Locate the cell with the specified text and output its (X, Y) center coordinate. 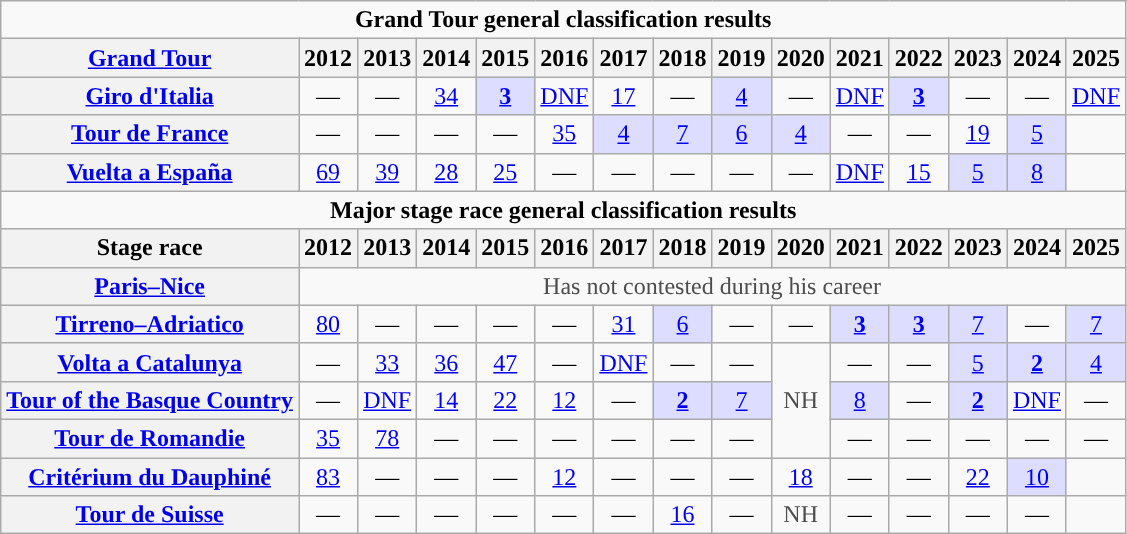
47 (506, 362)
Volta a Catalunya (150, 362)
34 (446, 96)
25 (506, 172)
Tour de Suisse (150, 515)
Grand Tour general classification results (564, 20)
Tour of the Basque Country (150, 400)
31 (624, 324)
Vuelta a España (150, 172)
36 (446, 362)
Giro d'Italia (150, 96)
Has not contested during his career (712, 286)
Grand Tour (150, 58)
Tour de France (150, 134)
Paris–Nice (150, 286)
17 (624, 96)
83 (328, 477)
10 (1036, 477)
78 (388, 438)
39 (388, 172)
Major stage race general classification results (564, 210)
Critérium du Dauphiné (150, 477)
Stage race (150, 248)
Tour de Romandie (150, 438)
69 (328, 172)
16 (682, 515)
33 (388, 362)
19 (978, 134)
28 (446, 172)
Tirreno–Adriatico (150, 324)
15 (918, 172)
80 (328, 324)
18 (800, 477)
14 (446, 400)
